From the cell containing the given text, extract its center point as (X, Y) coordinate. 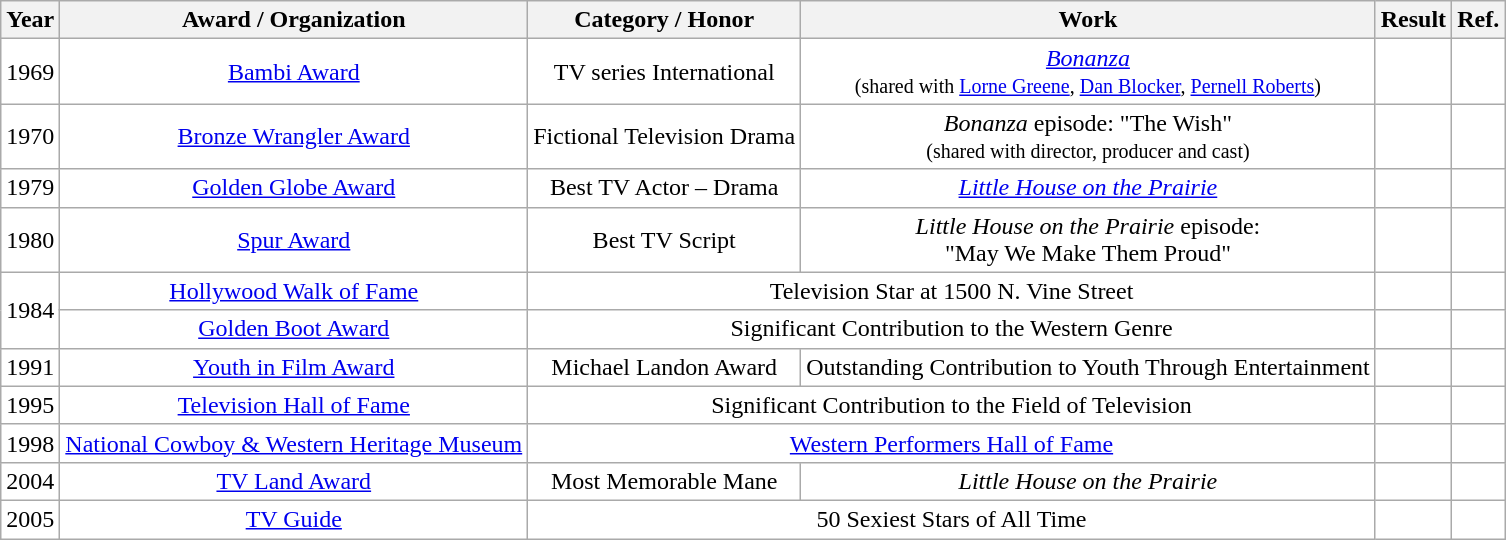
Award / Organization (294, 20)
1995 (30, 405)
Golden Globe Award (294, 188)
Significant Contribution to the Western Genre (952, 329)
2004 (30, 481)
Television Hall of Fame (294, 405)
Michael Landon Award (664, 367)
Bambi Award (294, 72)
1970 (30, 136)
1984 (30, 310)
Significant Contribution to the Field of Television (952, 405)
Bronze Wrangler Award (294, 136)
2005 (30, 519)
TV Guide (294, 519)
Ref. (1478, 20)
Best TV Script (664, 240)
1991 (30, 367)
Western Performers Hall of Fame (952, 443)
Best TV Actor – Drama (664, 188)
1969 (30, 72)
1998 (30, 443)
TV series International (664, 72)
TV Land Award (294, 481)
Fictional Television Drama (664, 136)
Bonanza episode: "The Wish"(shared with director, producer and cast) (1088, 136)
Outstanding Contribution to Youth Through Entertainment (1088, 367)
Television Star at 1500 N. Vine Street (952, 291)
Year (30, 20)
Youth in Film Award (294, 367)
1980 (30, 240)
National Cowboy & Western Heritage Museum (294, 443)
50 Sexiest Stars of All Time (952, 519)
Most Memorable Mane (664, 481)
Result (1413, 20)
Bonanza(shared with Lorne Greene, Dan Blocker, Pernell Roberts) (1088, 72)
Golden Boot Award (294, 329)
1979 (30, 188)
Category / Honor (664, 20)
Hollywood Walk of Fame (294, 291)
Little House on the Prairie episode: "May We Make Them Proud" (1088, 240)
Spur Award (294, 240)
Work (1088, 20)
